For the text-containing cell, return its midpoint in [X, Y] coordinate format. 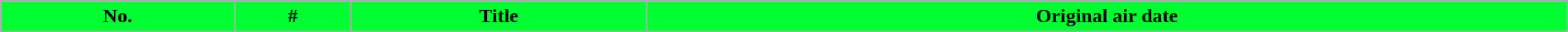
Original air date [1107, 16]
Title [498, 16]
# [293, 16]
No. [117, 16]
